Pinpoint the cell where the given text exists, returning its [x, y] midpoint coordinate. 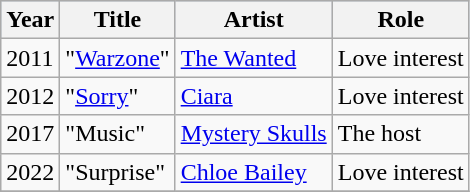
"Warzone" [118, 58]
2012 [30, 96]
Chloe Bailey [254, 172]
"Music" [118, 134]
Mystery Skulls [254, 134]
Ciara [254, 96]
Artist [254, 20]
Year [30, 20]
2011 [30, 58]
The host [400, 134]
The Wanted [254, 58]
"Sorry" [118, 96]
Role [400, 20]
2017 [30, 134]
Title [118, 20]
2022 [30, 172]
"Surprise" [118, 172]
